Capture the cell that displays the provided text and extract its (X, Y) central coordinate. 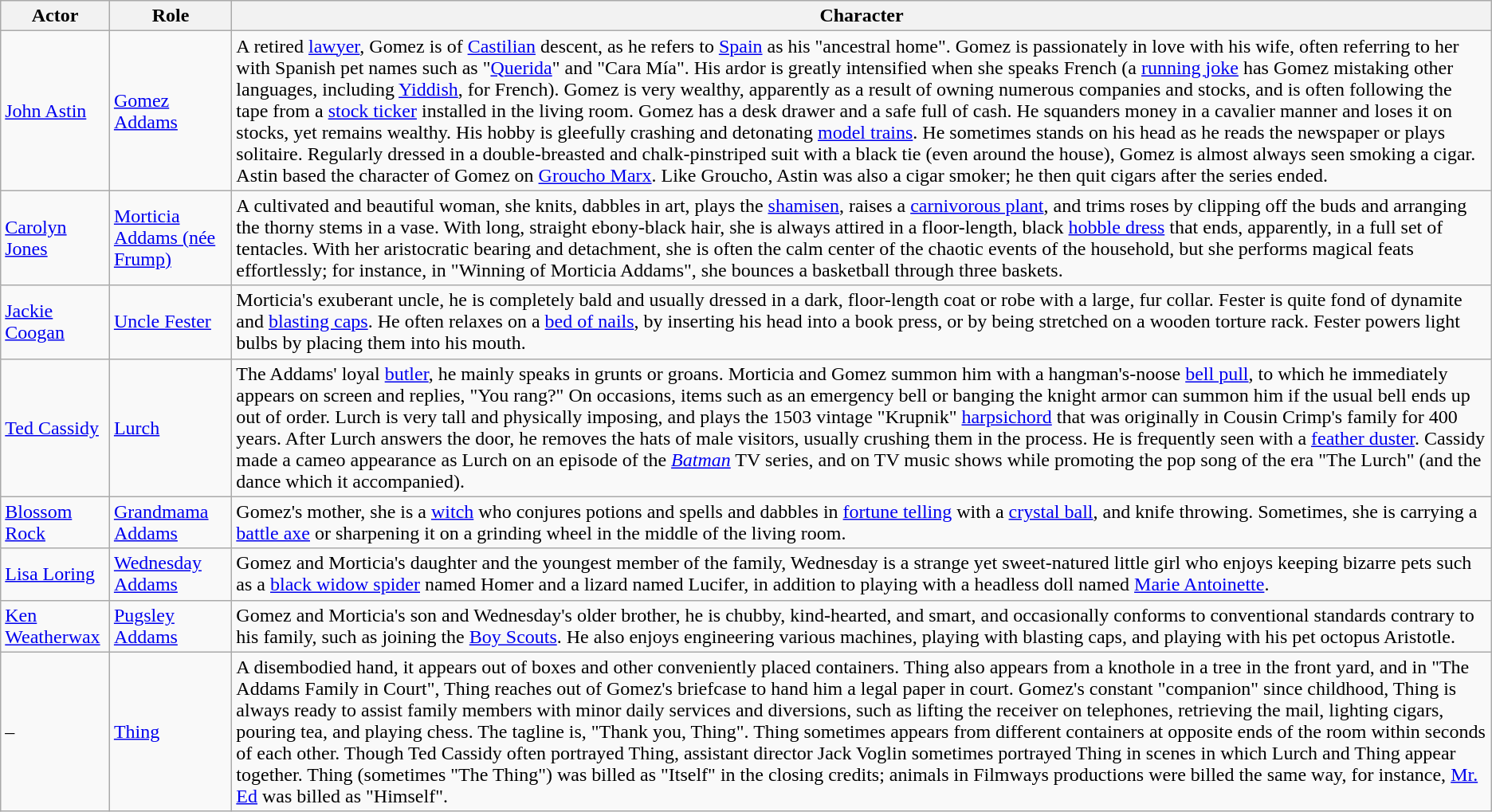
Character (862, 16)
Blossom Rock (56, 523)
Pugsley Addams (171, 626)
John Astin (56, 111)
Actor (56, 16)
Wednesday Addams (171, 574)
Uncle Fester (171, 322)
Grandmama Addams (171, 523)
Role (171, 16)
Morticia Addams (née Frump) (171, 237)
Thing (171, 732)
– (56, 732)
Lurch (171, 427)
Lisa Loring (56, 574)
Carolyn Jones (56, 237)
Ted Cassidy (56, 427)
Jackie Coogan (56, 322)
Ken Weatherwax (56, 626)
Gomez Addams (171, 111)
